Return [X, Y] of the center of cell containing provided text 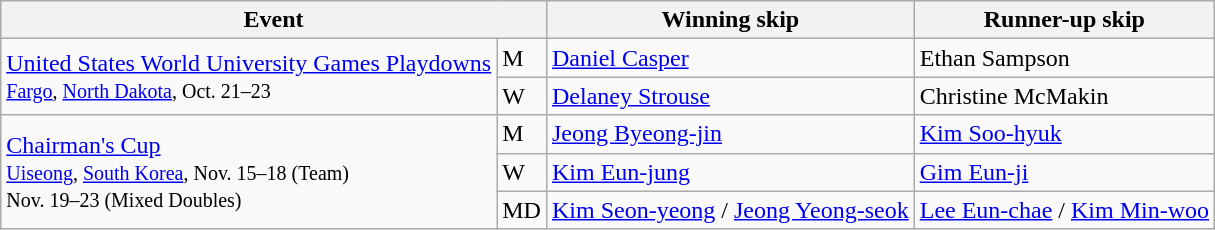
MD [522, 210]
Ethan Sampson [1064, 58]
Kim Soo-hyuk [1064, 134]
Christine McMakin [1064, 96]
Delaney Strouse [730, 96]
Kim Eun-jung [730, 172]
Kim Seon-yeong / Jeong Yeong-seok [730, 210]
Event [274, 20]
Chairman's Cup Uiseong, South Korea, Nov. 15–18 (Team) Nov. 19–23 (Mixed Doubles) [249, 172]
United States World University Games Playdowns Fargo, North Dakota, Oct. 21–23 [249, 77]
Gim Eun-ji [1064, 172]
Runner-up skip [1064, 20]
Lee Eun-chae / Kim Min-woo [1064, 210]
Daniel Casper [730, 58]
Winning skip [730, 20]
Jeong Byeong-jin [730, 134]
